Provide the (x, y) coordinate of the cell's center where the given text is located.  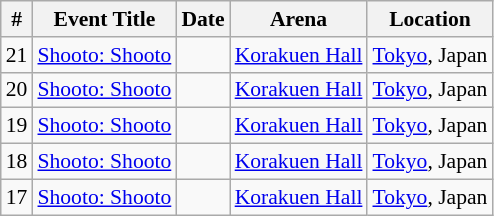
Date (202, 19)
Event Title (104, 19)
20 (17, 90)
17 (17, 197)
19 (17, 126)
Location (430, 19)
21 (17, 55)
18 (17, 162)
Arena (299, 19)
# (17, 19)
